Return (x, y) of the center of cell containing provided text 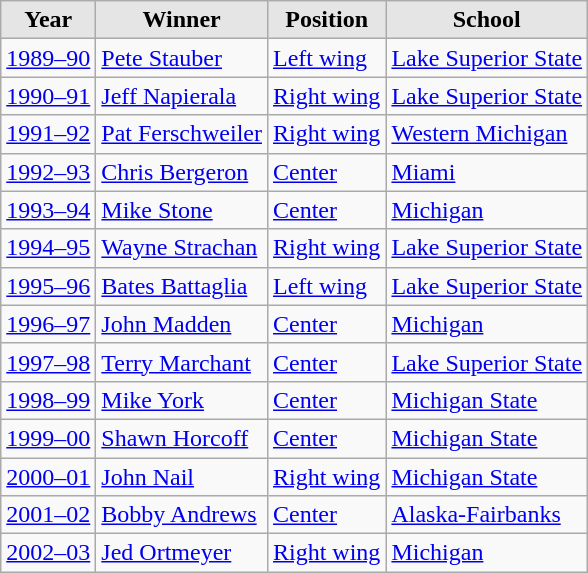
Jeff Napierala (182, 96)
Position (326, 20)
Mike York (182, 400)
Mike Stone (182, 210)
1995–96 (48, 286)
1992–93 (48, 172)
School (487, 20)
1990–91 (48, 96)
Miami (487, 172)
1989–90 (48, 58)
1993–94 (48, 210)
2002–03 (48, 553)
1999–00 (48, 438)
John Nail (182, 477)
Winner (182, 20)
1996–97 (48, 324)
Bates Battaglia (182, 286)
1994–95 (48, 248)
Western Michigan (487, 134)
Alaska-Fairbanks (487, 515)
2001–02 (48, 515)
1997–98 (48, 362)
1991–92 (48, 134)
Pete Stauber (182, 58)
Jed Ortmeyer (182, 553)
Bobby Andrews (182, 515)
John Madden (182, 324)
Wayne Strachan (182, 248)
Terry Marchant (182, 362)
2000–01 (48, 477)
1998–99 (48, 400)
Year (48, 20)
Chris Bergeron (182, 172)
Shawn Horcoff (182, 438)
Pat Ferschweiler (182, 134)
